Return [X, Y] of the center of cell containing provided text 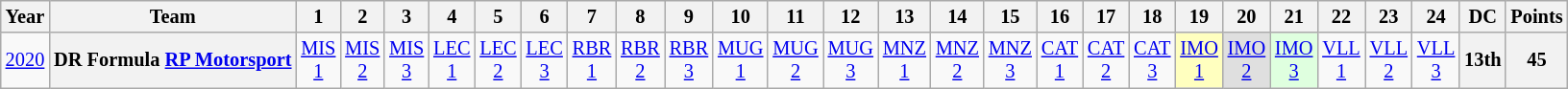
VLL2 [1389, 60]
DC [1482, 16]
12 [851, 16]
13 [905, 16]
MUG3 [851, 60]
17 [1106, 16]
21 [1293, 16]
11 [796, 16]
MNZ3 [1011, 60]
8 [640, 16]
CAT3 [1152, 60]
15 [1011, 16]
CAT1 [1060, 60]
19 [1199, 16]
LEC3 [545, 60]
LEC1 [452, 60]
1 [318, 16]
MNZ1 [905, 60]
MIS2 [362, 60]
Year [25, 16]
13th [1482, 60]
4 [452, 16]
14 [957, 16]
16 [1060, 16]
Team [173, 16]
24 [1435, 16]
23 [1389, 16]
VLL1 [1341, 60]
10 [740, 16]
IMO2 [1247, 60]
MUG1 [740, 60]
RBR2 [640, 60]
MUG2 [796, 60]
22 [1341, 16]
IMO3 [1293, 60]
VLL3 [1435, 60]
CAT2 [1106, 60]
RBR3 [689, 60]
2020 [25, 60]
20 [1247, 16]
6 [545, 16]
18 [1152, 16]
Points [1536, 16]
45 [1536, 60]
DR Formula RP Motorsport [173, 60]
5 [498, 16]
2 [362, 16]
IMO1 [1199, 60]
7 [592, 16]
9 [689, 16]
3 [406, 16]
LEC2 [498, 60]
MIS3 [406, 60]
MNZ2 [957, 60]
RBR1 [592, 60]
MIS1 [318, 60]
